Find where the given text appears and provide that cell's center as [x, y] coordinate. 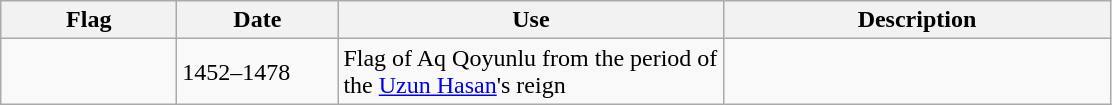
1452–1478 [258, 72]
Flag of Aq Qoyunlu from the period of the Uzun Hasan's reign [531, 72]
Description [917, 20]
Flag [89, 20]
Use [531, 20]
Date [258, 20]
